Detect which cell encompasses the target text, then output its (x, y) center coordinate. 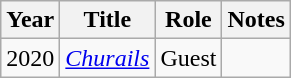
2020 (30, 58)
Year (30, 20)
Guest (188, 58)
Churails (108, 58)
Title (108, 20)
Notes (256, 20)
Role (188, 20)
